Extract the [x, y] coordinate from the center of the cell holding the provided text.  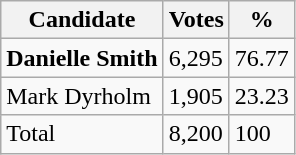
8,200 [196, 134]
Danielle Smith [82, 58]
% [262, 20]
Candidate [82, 20]
1,905 [196, 96]
Votes [196, 20]
Total [82, 134]
Mark Dyrholm [82, 96]
6,295 [196, 58]
76.77 [262, 58]
100 [262, 134]
23.23 [262, 96]
